Return [x, y] of the center of cell containing provided text 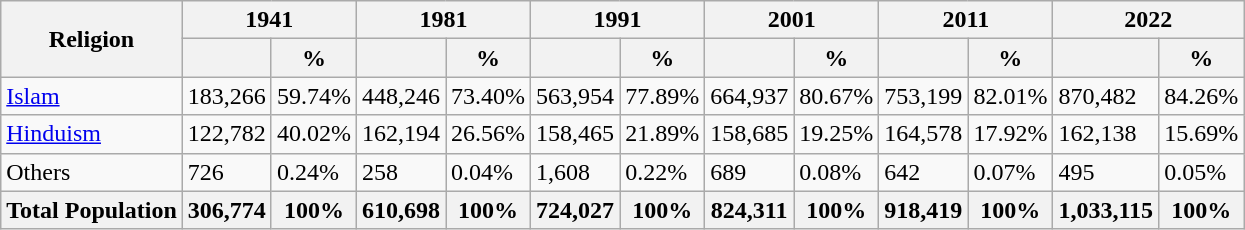
158,685 [750, 134]
306,774 [226, 210]
162,194 [400, 134]
21.89% [662, 134]
1,033,115 [1106, 210]
726 [226, 172]
Islam [92, 96]
1981 [443, 20]
563,954 [576, 96]
1991 [618, 20]
162,138 [1106, 134]
495 [1106, 172]
26.56% [488, 134]
689 [750, 172]
448,246 [400, 96]
918,419 [924, 210]
1,608 [576, 172]
Hinduism [92, 134]
122,782 [226, 134]
753,199 [924, 96]
15.69% [1202, 134]
73.40% [488, 96]
183,266 [226, 96]
0.05% [1202, 172]
2001 [792, 20]
158,465 [576, 134]
59.74% [314, 96]
0.07% [1010, 172]
Others [92, 172]
164,578 [924, 134]
610,698 [400, 210]
84.26% [1202, 96]
2022 [1148, 20]
642 [924, 172]
870,482 [1106, 96]
724,027 [576, 210]
2011 [966, 20]
0.04% [488, 172]
40.02% [314, 134]
17.92% [1010, 134]
Total Population [92, 210]
0.22% [662, 172]
1941 [269, 20]
19.25% [836, 134]
82.01% [1010, 96]
0.24% [314, 172]
824,311 [750, 210]
0.08% [836, 172]
80.67% [836, 96]
664,937 [750, 96]
77.89% [662, 96]
Religion [92, 39]
258 [400, 172]
